Extract the (x, y) coordinate from the center of the cell holding the provided text.  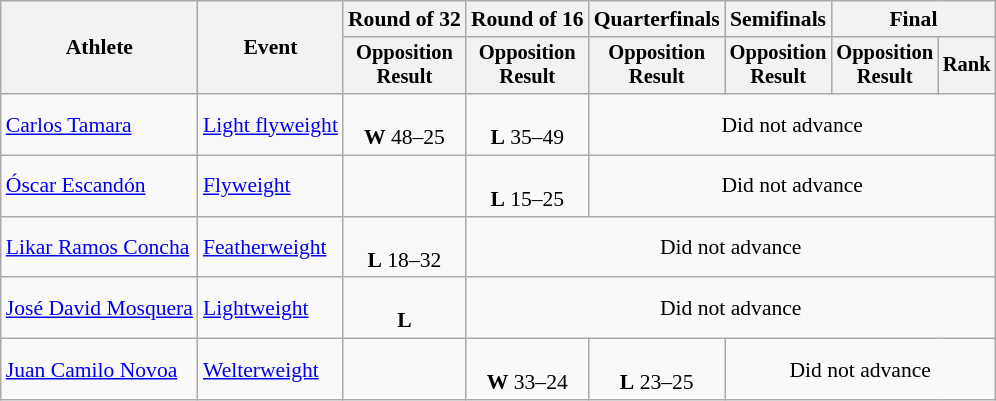
Round of 16 (528, 19)
Óscar Escandón (100, 186)
Lightweight (270, 308)
Light flyweight (270, 124)
Rank (967, 66)
Event (270, 48)
Featherweight (270, 248)
José David Mosquera (100, 308)
Juan Camilo Novoa (100, 370)
W 33–24 (528, 370)
Welterweight (270, 370)
Round of 32 (404, 19)
L 35–49 (528, 124)
Flyweight (270, 186)
L 15–25 (528, 186)
Quarterfinals (657, 19)
Athlete (100, 48)
W 48–25 (404, 124)
L (404, 308)
L 18–32 (404, 248)
Likar Ramos Concha (100, 248)
L 23–25 (657, 370)
Semifinals (778, 19)
Final (913, 19)
Carlos Tamara (100, 124)
